Capture the cell that displays the provided text and extract its (X, Y) central coordinate. 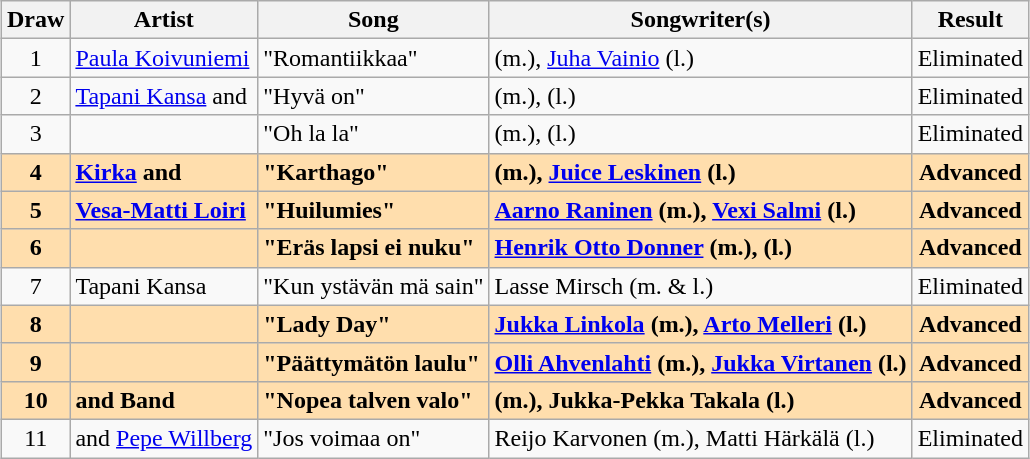
Tapani Kansa and (164, 96)
and Band (164, 400)
"Lady Day" (374, 324)
(m.), Juice Leskinen (l.) (700, 172)
"Hyvä on" (374, 96)
9 (35, 362)
Draw (35, 20)
7 (35, 286)
Songwriter(s) (700, 20)
6 (35, 248)
11 (35, 438)
(m.), Jukka-Pekka Takala (l.) (700, 400)
Paula Koivuniemi (164, 58)
4 (35, 172)
"Jos voimaa on" (374, 438)
Result (970, 20)
1 (35, 58)
"Kun ystävän mä sain" (374, 286)
3 (35, 134)
5 (35, 210)
"Romantiikkaa" (374, 58)
Kirka and (164, 172)
"Eräs lapsi ei nuku" (374, 248)
Jukka Linkola (m.), Arto Melleri (l.) (700, 324)
8 (35, 324)
Olli Ahvenlahti (m.), Jukka Virtanen (l.) (700, 362)
Aarno Raninen (m.), Vexi Salmi (l.) (700, 210)
"Huilumies" (374, 210)
"Oh la la" (374, 134)
10 (35, 400)
"Nopea talven valo" (374, 400)
Artist (164, 20)
2 (35, 96)
Song (374, 20)
Tapani Kansa (164, 286)
Reijo Karvonen (m.), Matti Härkälä (l.) (700, 438)
Lasse Mirsch (m. & l.) (700, 286)
(m.), Juha Vainio (l.) (700, 58)
"Karthago" (374, 172)
Vesa-Matti Loiri (164, 210)
"Päättymätön laulu" (374, 362)
Henrik Otto Donner (m.), (l.) (700, 248)
and Pepe Willberg (164, 438)
